Provide the (x, y) coordinate of the cell's center where the given text is located.  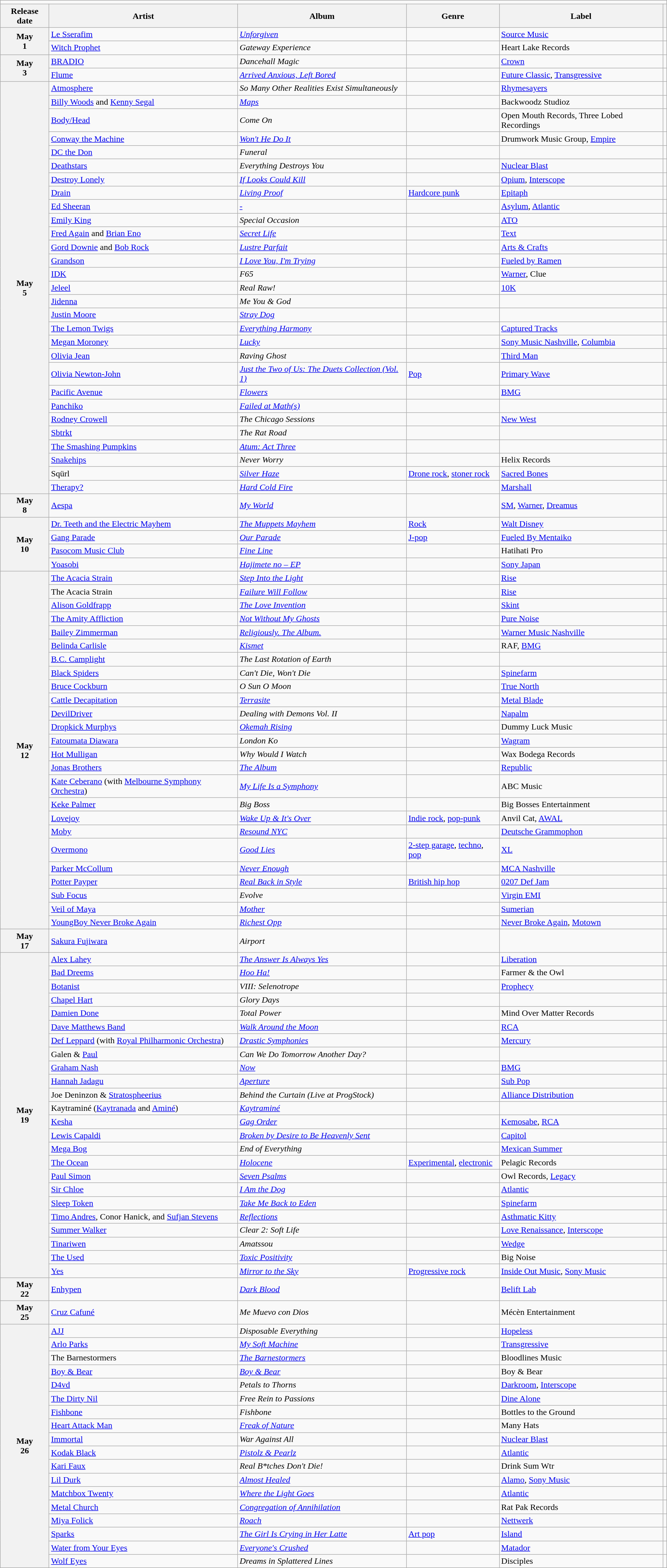
Disposable Everything (322, 1331)
Def Leppard (with Royal Philharmonic Orchestra) (143, 1040)
- (322, 207)
Many Hats (581, 1426)
YoungBoy Never Broke Again (143, 922)
I Am the Dog (322, 1190)
Fueled By Mentaiko (581, 537)
Sub Focus (143, 895)
Good Lies (322, 850)
Kari Faux (143, 1466)
Big Boss (322, 804)
Primary Wave (581, 374)
Big Noise (581, 1257)
Dreams in Splattered Lines (322, 1561)
The Album (322, 768)
Step Into the Light (322, 578)
Fred Again and Brian Eno (143, 234)
Galen & Paul (143, 1054)
Failure Will Follow (322, 591)
Napalm (581, 714)
Wake Up & It's Over (322, 818)
Mexican Summer (581, 1149)
New West (581, 419)
Alamo, Sony Music (581, 1480)
Matador (581, 1548)
Wolf Eyes (143, 1561)
Resound NYC (322, 831)
Everything Destroys You (322, 166)
Potter Payper (143, 882)
Dave Matthews Band (143, 1027)
The Dirty Nil (143, 1399)
Overmono (143, 850)
Miya Folick (143, 1520)
Can We Do Tomorrow Another Day? (322, 1054)
May12 (25, 750)
Arts & Crafts (581, 247)
Paul Simon (143, 1176)
Rhymesayers (581, 88)
Backwoodz Studioz (581, 102)
The Rat Road (322, 433)
Timo Andres, Conor Hanick, and Sufjan Stevens (143, 1217)
Now (322, 1067)
Living Proof (322, 193)
Jeleel (143, 288)
Megan Moroney (143, 342)
Republic (581, 768)
Evolve (322, 895)
Body/Head (143, 120)
Clear 2: Soft Life (322, 1230)
My Life Is a Symphony (322, 786)
Cruz Cafuné (143, 1312)
Not Without My Ghosts (322, 618)
Pasocom Music Club (143, 551)
Warner, Clue (581, 274)
Witch Prophet (143, 48)
Release date (25, 16)
Le Sserafim (143, 34)
Richest Opp (322, 922)
Drone rock, stoner rock (453, 474)
Alex Lahey (143, 959)
Mother (322, 909)
O Sun O Moon (322, 686)
Stray Dog (322, 315)
Unforgiven (322, 34)
Dr. Teeth and the Electric Mayhem (143, 524)
Capitol (581, 1135)
Album (322, 16)
Bottles to the Ground (581, 1412)
Therapy? (143, 487)
Pacific Avenue (143, 392)
Alison Goldfrapp (143, 605)
Inside Out Music, Sony Music (581, 1271)
Aespa (143, 506)
Pistolz & Pearlz (322, 1453)
Sleep Token (143, 1203)
Botanist (143, 986)
XL (581, 850)
Okemah Rising (322, 727)
Love Renaissance, Interscope (581, 1230)
Black Spiders (143, 673)
DevilDriver (143, 714)
Secret Life (322, 234)
Me Muevo con Dios (322, 1312)
Sakura Fujiwara (143, 941)
Kodak Black (143, 1453)
J-pop (453, 537)
Joe Deninzon & Stratospheerius (143, 1095)
Terrasite (322, 700)
AJJ (143, 1331)
Enhypen (143, 1289)
Warner Music Nashville (581, 632)
DC the Don (143, 152)
Arlo Parks (143, 1344)
Congregation of Annihilation (322, 1507)
Belift Lab (581, 1289)
Destroy Lonely (143, 179)
Captured Tracks (581, 328)
Amatssou (322, 1244)
Anvil Cat, AWAL (581, 818)
Heart Lake Records (581, 48)
Never Enough (322, 868)
The Last Rotation of Earth (322, 659)
Atmosphere (143, 88)
Kemosabe, RCA (581, 1122)
VIII: Selenotrope (322, 986)
Real Back in Style (322, 882)
Sumerian (581, 909)
Olivia Newton-John (143, 374)
If Looks Could Kill (322, 179)
SM, Warner, Dreamus (581, 506)
Deutsche Grammophon (581, 831)
Hoo Ha! (322, 973)
Genre (453, 16)
Gag Order (322, 1122)
Sir Chloe (143, 1190)
Lewis Capaldi (143, 1135)
Jonas Brothers (143, 768)
Jidenna (143, 301)
Justin Moore (143, 315)
Holocene (322, 1162)
I Love You, I'm Trying (322, 261)
Disciples (581, 1561)
Water from Your Eyes (143, 1548)
Epitaph (581, 193)
Drastic Symphonies (322, 1040)
May19 (25, 1115)
Asthmatic Kitty (581, 1217)
Artist (143, 16)
Maps (322, 102)
Behind the Curtain (Live at ProgStock) (322, 1095)
Panchiko (143, 406)
Lil Durk (143, 1480)
Art pop (453, 1534)
Rat Pak Records (581, 1507)
Mind Over Matter Records (581, 1013)
May25 (25, 1312)
Indie rock, pop-punk (453, 818)
Olivia Jean (143, 355)
The Girl Is Crying in Her Latte (322, 1534)
Wagram (581, 741)
The Used (143, 1257)
So Many Other Realities Exist Simultaneously (322, 88)
The Amity Affliction (143, 618)
Island (581, 1534)
Experimental, electronic (453, 1162)
Bad Dreems (143, 973)
Our Parade (322, 537)
Yes (143, 1271)
Won't He Do It (322, 138)
Tinariwen (143, 1244)
Drain (143, 193)
Keke Palmer (143, 804)
Lustre Parfait (322, 247)
Cattle Decapitation (143, 700)
2-step garage, techno, pop (453, 850)
Owl Records, Legacy (581, 1176)
May8 (25, 506)
Alliance Distribution (581, 1095)
Kaytraminé (322, 1108)
Crown (581, 61)
Pop (453, 374)
Drumwork Music Group, Empire (581, 138)
Just the Two of Us: The Duets Collection (Vol. 1) (322, 374)
Never Broke Again, Motown (581, 922)
Lovejoy (143, 818)
Matchbox Twenty (143, 1493)
Seven Psalms (322, 1176)
Hannah Jadagu (143, 1081)
Progressive rock (453, 1271)
Marshall (581, 487)
Funeral (322, 152)
Dealing with Demons Vol. II (322, 714)
Total Power (322, 1013)
Reflections (322, 1217)
British hip hop (453, 882)
Hard Cold Fire (322, 487)
Opium, Interscope (581, 179)
Bruce Cockburn (143, 686)
B.C. Camplight (143, 659)
Bailey Zimmerman (143, 632)
RAF, BMG (581, 646)
Sqürl (143, 474)
Liberation (581, 959)
Me You & God (322, 301)
May3 (25, 68)
Sacred Bones (581, 474)
Deathstars (143, 166)
Sub Pop (581, 1081)
Fine Line (322, 551)
Hatihati Pro (581, 551)
The Muppets Mayhem (322, 524)
Metal Blade (581, 700)
Heart Attack Man (143, 1426)
Silver Haze (322, 474)
Mega Bog (143, 1149)
The Chicago Sessions (322, 419)
Walt Disney (581, 524)
Dropkick Murphys (143, 727)
Why Would I Watch (322, 754)
Pure Noise (581, 618)
Where the Light Goes (322, 1493)
Pelagic Records (581, 1162)
Gang Parade (143, 537)
Nettwerk (581, 1520)
0207 Def Jam (581, 882)
End of Everything (322, 1149)
Ed Sheeran (143, 207)
Dummy Luck Music (581, 727)
Petals to Thorns (322, 1385)
Special Occasion (322, 220)
Real Raw! (322, 288)
Sparks (143, 1534)
D4vd (143, 1385)
Drink Sum Wtr (581, 1466)
Source Music (581, 34)
Dine Alone (581, 1399)
May10 (25, 544)
Billy Woods and Kenny Segal (143, 102)
Kaytraminé (Kaytranada and Aminé) (143, 1108)
Damien Done (143, 1013)
Failed at Math(s) (322, 406)
MCA Nashville (581, 868)
Mécèn Entertainment (581, 1312)
Open Mouth Records, Three Lobed Recordings (581, 120)
Summer Walker (143, 1230)
Farmer & the Owl (581, 973)
War Against All (322, 1439)
The Ocean (143, 1162)
Third Man (581, 355)
Never Worry (322, 460)
Walk Around the Moon (322, 1027)
Lucky (322, 342)
Yoasobi (143, 564)
Hopeless (581, 1331)
May1 (25, 41)
Wax Bodega Records (581, 754)
Sony Music Nashville, Columbia (581, 342)
Darkroom, Interscope (581, 1385)
Graham Nash (143, 1067)
Prophecy (581, 986)
Transgressive (581, 1344)
Religiously. The Album. (322, 632)
F65 (322, 274)
Fatoumata Diawara (143, 741)
Aperture (322, 1081)
Everything Harmony (322, 328)
Flowers (322, 392)
Emily King (143, 220)
Almost Healed (322, 1480)
Wedge (581, 1244)
May22 (25, 1289)
Arrived Anxious, Left Bored (322, 75)
Real B*tches Don't Die! (322, 1466)
Snakehips (143, 460)
The Love Invention (322, 605)
May26 (25, 1446)
Veil of Maya (143, 909)
Conway the Machine (143, 138)
ATO (581, 220)
My Soft Machine (322, 1344)
Kate Ceberano (with Melbourne Symphony Orchestra) (143, 786)
Airport (322, 941)
The Lemon Twigs (143, 328)
Glory Days (322, 1000)
Asylum, Atlantic (581, 207)
Everyone's Crushed (322, 1548)
Helix Records (581, 460)
My World (322, 506)
Dancehall Magic (322, 61)
Hajimete no – EP (322, 564)
Rock (453, 524)
Sony Japan (581, 564)
Moby (143, 831)
Flume (143, 75)
Belinda Carlisle (143, 646)
Raving Ghost (322, 355)
Immortal (143, 1439)
Skint (581, 605)
Dark Blood (322, 1289)
Rodney Crowell (143, 419)
ABC Music (581, 786)
Mercury (581, 1040)
Hardcore punk (453, 193)
Freak of Nature (322, 1426)
Gord Downie and Bob Rock (143, 247)
London Ko (322, 741)
IDK (143, 274)
Virgin EMI (581, 895)
The Smashing Pumpkins (143, 446)
True North (581, 686)
BRADIO (143, 61)
Come On (322, 120)
Mirror to the Sky (322, 1271)
Hot Mulligan (143, 754)
Kismet (322, 646)
Grandson (143, 261)
Big Bosses Entertainment (581, 804)
Can't Die, Won't Die (322, 673)
RCA (581, 1027)
Metal Church (143, 1507)
Take Me Back to Eden (322, 1203)
Parker McCollum (143, 868)
The Answer Is Always Yes (322, 959)
Toxic Positivity (322, 1257)
Kesha (143, 1122)
Fueled by Ramen (581, 261)
Chapel Hart (143, 1000)
Free Rein to Passions (322, 1399)
May17 (25, 941)
Label (581, 16)
May5 (25, 288)
Gateway Experience (322, 48)
Atum: Act Three (322, 446)
Text (581, 234)
10K (581, 288)
Future Classic, Transgressive (581, 75)
Broken by Desire to Be Heavenly Sent (322, 1135)
Bloodlines Music (581, 1358)
Sbtrkt (143, 433)
Roach (322, 1520)
